From the cell containing the given text, extract its center point as [X, Y] coordinate. 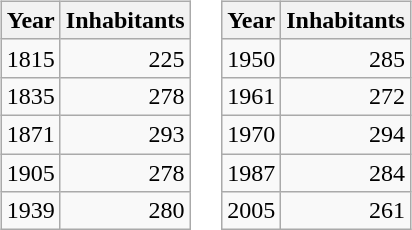
1970 [252, 134]
1987 [252, 173]
272 [346, 96]
225 [125, 58]
280 [125, 211]
1961 [252, 96]
1905 [30, 173]
2005 [252, 211]
1835 [30, 96]
1939 [30, 211]
1815 [30, 58]
284 [346, 173]
285 [346, 58]
1950 [252, 58]
293 [125, 134]
294 [346, 134]
261 [346, 211]
1871 [30, 134]
